Find where the given text appears and provide that cell's center as [X, Y] coordinate. 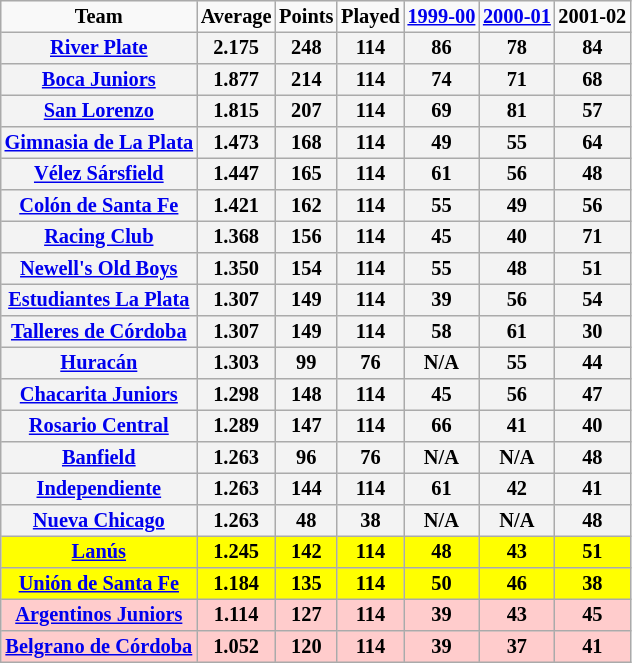
30 [592, 332]
57 [592, 111]
1.447 [236, 174]
River Plate [99, 48]
2000-01 [516, 17]
Belgrano de Córdoba [99, 647]
Nueva Chicago [99, 521]
Newell's Old Boys [99, 269]
Argentinos Juniors [99, 615]
Independiente [99, 489]
37 [516, 647]
1.815 [236, 111]
135 [306, 584]
66 [442, 426]
168 [306, 143]
154 [306, 269]
1.877 [236, 80]
120 [306, 647]
248 [306, 48]
Banfield [99, 458]
Huracán [99, 363]
Rosario Central [99, 426]
127 [306, 615]
Racing Club [99, 237]
2.175 [236, 48]
86 [442, 48]
1.289 [236, 426]
96 [306, 458]
99 [306, 363]
81 [516, 111]
84 [592, 48]
1.245 [236, 552]
Unión de Santa Fe [99, 584]
Lanús [99, 552]
1.184 [236, 584]
1.350 [236, 269]
1.303 [236, 363]
Chacarita Juniors [99, 395]
144 [306, 489]
Talleres de Córdoba [99, 332]
1.052 [236, 647]
78 [516, 48]
1.473 [236, 143]
207 [306, 111]
Gimnasia de La Plata [99, 143]
147 [306, 426]
1.421 [236, 206]
47 [592, 395]
50 [442, 584]
Team [99, 17]
Colón de Santa Fe [99, 206]
165 [306, 174]
42 [516, 489]
Boca Juniors [99, 80]
Points [306, 17]
Average [236, 17]
64 [592, 143]
1999-00 [442, 17]
142 [306, 552]
44 [592, 363]
156 [306, 237]
1.298 [236, 395]
1.114 [236, 615]
162 [306, 206]
Played [370, 17]
Vélez Sársfield [99, 174]
2001-02 [592, 17]
214 [306, 80]
San Lorenzo [99, 111]
54 [592, 300]
58 [442, 332]
68 [592, 80]
74 [442, 80]
46 [516, 584]
Estudiantes La Plata [99, 300]
1.368 [236, 237]
69 [442, 111]
148 [306, 395]
